Search for the cell housing the specified text and yield its [X, Y] center coordinate. 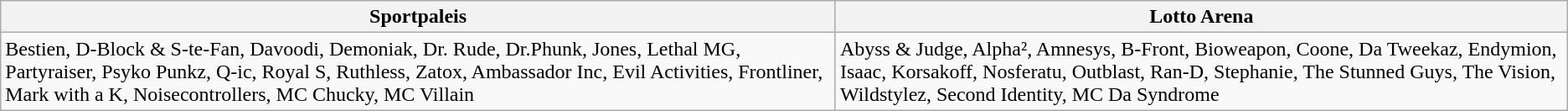
Sportpaleis [419, 17]
Lotto Arena [1201, 17]
